Capture the cell that displays the provided text and extract its [x, y] central coordinate. 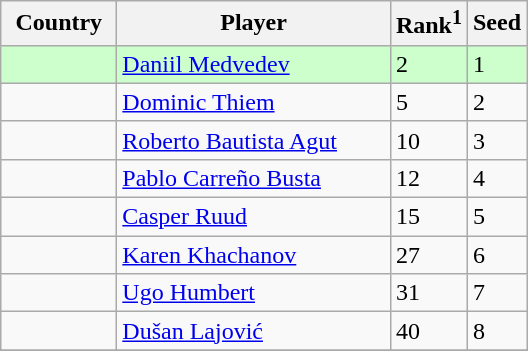
8 [496, 331]
15 [428, 217]
Roberto Bautista Agut [254, 140]
Player [254, 24]
Dominic Thiem [254, 102]
12 [428, 178]
1 [496, 64]
3 [496, 140]
Dušan Lajović [254, 331]
Ugo Humbert [254, 293]
Country [59, 24]
27 [428, 255]
31 [428, 293]
Pablo Carreño Busta [254, 178]
Karen Khachanov [254, 255]
Seed [496, 24]
40 [428, 331]
Daniil Medvedev [254, 64]
6 [496, 255]
Rank1 [428, 24]
4 [496, 178]
Casper Ruud [254, 217]
7 [496, 293]
10 [428, 140]
